Return (x, y) of the center of cell containing provided text 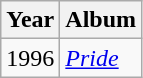
Pride (101, 58)
Year (30, 20)
1996 (30, 58)
Album (101, 20)
